Return the [X, Y] coordinate for the center point of the cell that contains the specified text.  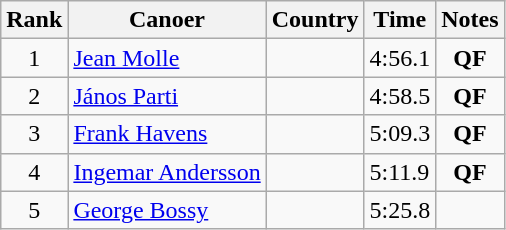
János Parti [167, 96]
5:09.3 [400, 134]
5:25.8 [400, 210]
Jean Molle [167, 58]
Country [315, 20]
Rank [34, 20]
2 [34, 96]
4 [34, 172]
Time [400, 20]
Frank Havens [167, 134]
George Bossy [167, 210]
5:11.9 [400, 172]
Ingemar Andersson [167, 172]
1 [34, 58]
Notes [470, 20]
4:56.1 [400, 58]
5 [34, 210]
3 [34, 134]
Canoer [167, 20]
4:58.5 [400, 96]
